Capture the cell that displays the provided text and extract its (X, Y) central coordinate. 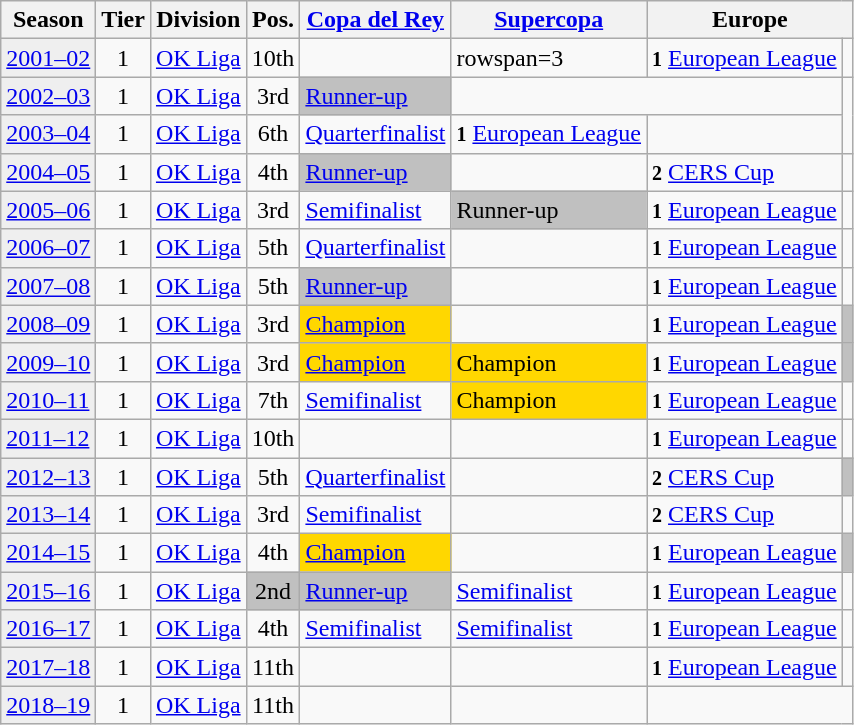
2004–05 (48, 172)
Copa del Rey (376, 20)
2013–14 (48, 515)
2002–03 (48, 96)
2010–11 (48, 400)
2003–04 (48, 134)
Pos. (273, 20)
2016–17 (48, 629)
Season (48, 20)
2009–10 (48, 362)
2012–13 (48, 477)
rowspan=3 (549, 58)
2015–16 (48, 591)
Division (198, 20)
2014–15 (48, 553)
6th (273, 134)
2nd (273, 591)
7th (273, 400)
2017–18 (48, 667)
2018–19 (48, 705)
2006–07 (48, 248)
2005–06 (48, 210)
2011–12 (48, 438)
Supercopa (549, 20)
Tier (124, 20)
2008–09 (48, 324)
Europe (750, 20)
2007–08 (48, 286)
2001–02 (48, 58)
